Find where the given text appears and provide that cell's center as [x, y] coordinate. 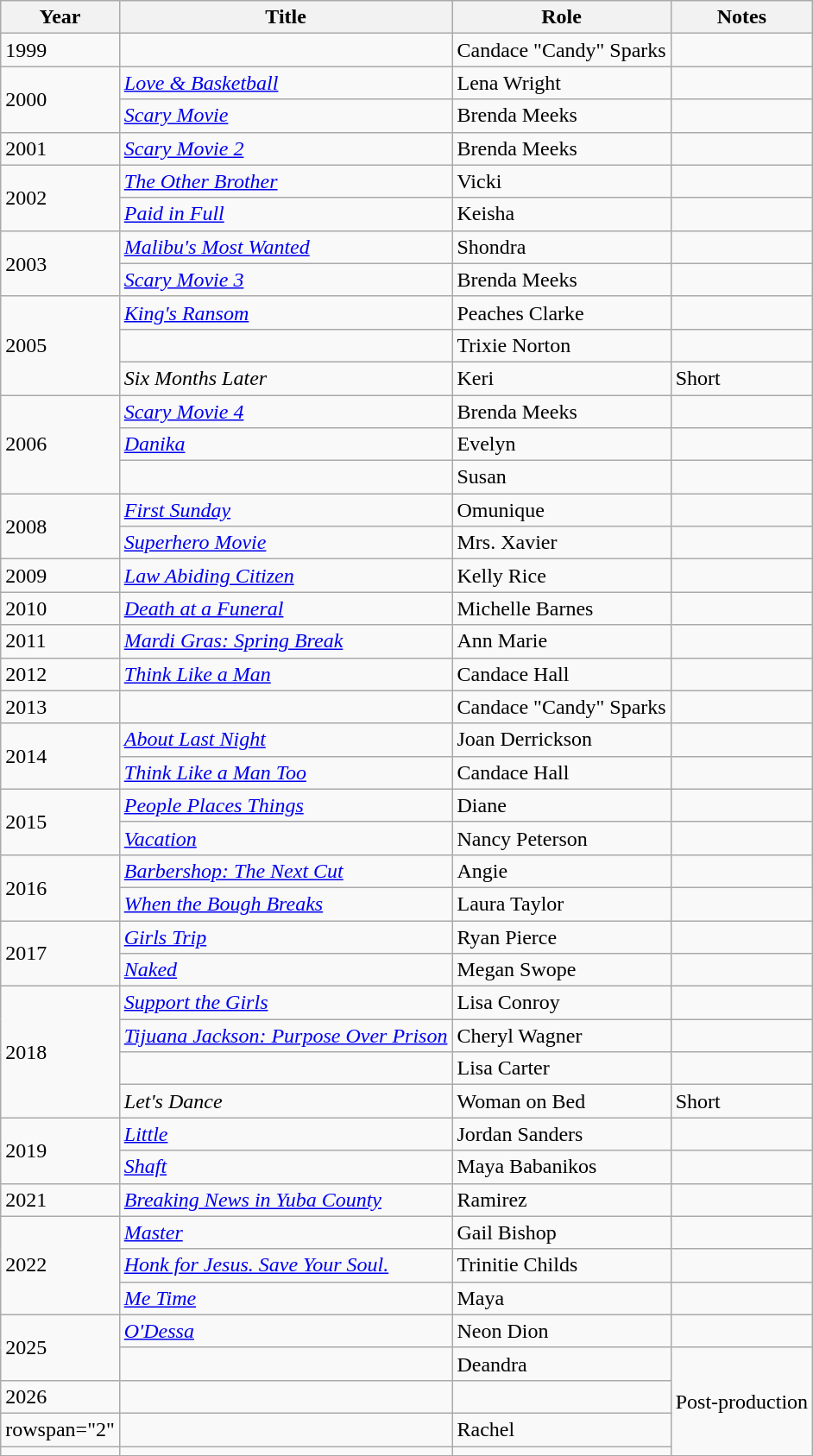
Keisha [561, 214]
Little [286, 1134]
Law Abiding Citizen [286, 576]
Diane [561, 805]
Scary Movie 2 [286, 148]
Neon Dion [561, 1331]
2018 [60, 1052]
2010 [60, 608]
Think Like a Man Too [286, 772]
Lena Wright [561, 83]
Vicki [561, 181]
Me Time [286, 1298]
Scary Movie 4 [286, 412]
2009 [60, 576]
1999 [60, 50]
2015 [60, 822]
Woman on Bed [561, 1101]
Michelle Barnes [561, 608]
2012 [60, 674]
Six Months Later [286, 378]
People Places Things [286, 805]
rowspan="2" [60, 1429]
Jordan Sanders [561, 1134]
Master [286, 1232]
Danika [286, 444]
Girls Trip [286, 936]
Ryan Pierce [561, 936]
2003 [60, 263]
2017 [60, 953]
Scary Movie [286, 116]
Notes [741, 17]
Support the Girls [286, 1003]
Year [60, 17]
King's Ransom [286, 312]
Shaft [286, 1167]
Lisa Conroy [561, 1003]
Angie [561, 871]
First Sunday [286, 510]
Vacation [286, 838]
Let's Dance [286, 1101]
Trixie Norton [561, 345]
2019 [60, 1150]
2022 [60, 1265]
Mrs. Xavier [561, 543]
Gail Bishop [561, 1232]
Laura Taylor [561, 904]
Paid in Full [286, 214]
Susan [561, 477]
2021 [60, 1200]
Honk for Jesus. Save Your Soul. [286, 1265]
Post-production [741, 1402]
Ann Marie [561, 641]
Ramirez [561, 1200]
Superhero Movie [286, 543]
Breaking News in Yuba County [286, 1200]
2002 [60, 198]
2026 [60, 1396]
Tijuana Jackson: Purpose Over Prison [286, 1036]
Cheryl Wagner [561, 1036]
When the Bough Breaks [286, 904]
O'Dessa [286, 1331]
Peaches Clarke [561, 312]
Evelyn [561, 444]
Joan Derrickson [561, 740]
Death at a Funeral [286, 608]
Scary Movie 3 [286, 280]
Kelly Rice [561, 576]
The Other Brother [286, 181]
Maya [561, 1298]
2014 [60, 756]
2000 [60, 99]
Trinitie Childs [561, 1265]
Deandra [561, 1364]
Think Like a Man [286, 674]
Megan Swope [561, 970]
Rachel [561, 1429]
Shondra [561, 247]
Malibu's Most Wanted [286, 247]
Maya Babanikos [561, 1167]
2001 [60, 148]
About Last Night [286, 740]
2008 [60, 526]
Naked [286, 970]
2011 [60, 641]
2005 [60, 345]
Title [286, 17]
2025 [60, 1347]
2013 [60, 707]
Omunique [561, 510]
Role [561, 17]
Love & Basketball [286, 83]
2016 [60, 887]
Keri [561, 378]
Lisa Carter [561, 1068]
Barbershop: The Next Cut [286, 871]
2006 [60, 444]
Nancy Peterson [561, 838]
Mardi Gras: Spring Break [286, 641]
